Determine the [x, y] coordinate at the center of the cell enclosing the given text.  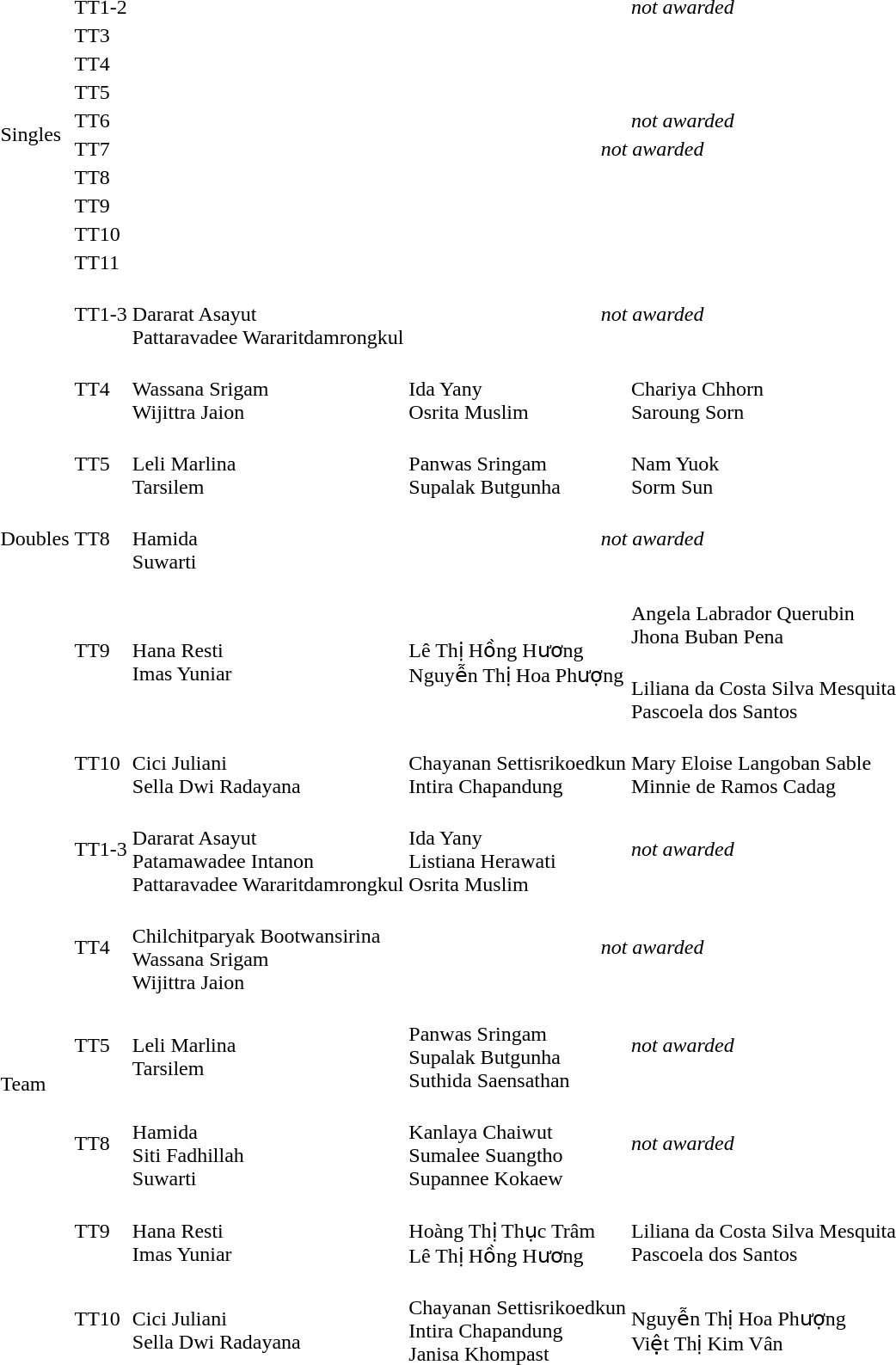
HamidaSiti FadhillahSuwarti [267, 1144]
TT3 [101, 35]
Dararat AsayutPatamawadee IntanonPattaravadee Wararitdamrongkul [267, 850]
Panwas SringamSupalak Butgunha [518, 464]
Chayanan SettisrikoedkunIntira Chapandung [518, 763]
Chilchitparyak BootwansirinaWassana SrigamWijittra Jaion [267, 948]
TT7 [101, 149]
Kanlaya ChaiwutSumalee SuangthoSupannee Kokaew [518, 1144]
TT6 [101, 120]
Lê Thị Hồng HươngNguyễn Thị Hoa Phượng [518, 650]
Ida YanyOsrita Muslim [518, 389]
Cici JulianiSella Dwi Radayana [267, 763]
Ida YanyListiana HerawatiOsrita Muslim [518, 850]
Hoàng Thị Thục TrâmLê Thị Hồng Hương [518, 1232]
HamidaSuwarti [267, 538]
Panwas SringamSupalak ButgunhaSuthida Saensathan [518, 1046]
Wassana SrigamWijittra Jaion [267, 389]
TT11 [101, 262]
Dararat AsayutPattaravadee Wararitdamrongkul [267, 314]
